Pinpoint the cell where the given text exists, returning its (x, y) midpoint coordinate. 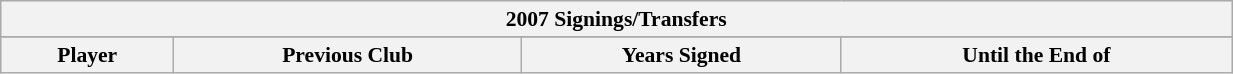
Until the End of (1036, 55)
2007 Signings/Transfers (616, 19)
Years Signed (682, 55)
Player (88, 55)
Previous Club (348, 55)
